Detect which cell encompasses the target text, then output its (X, Y) center coordinate. 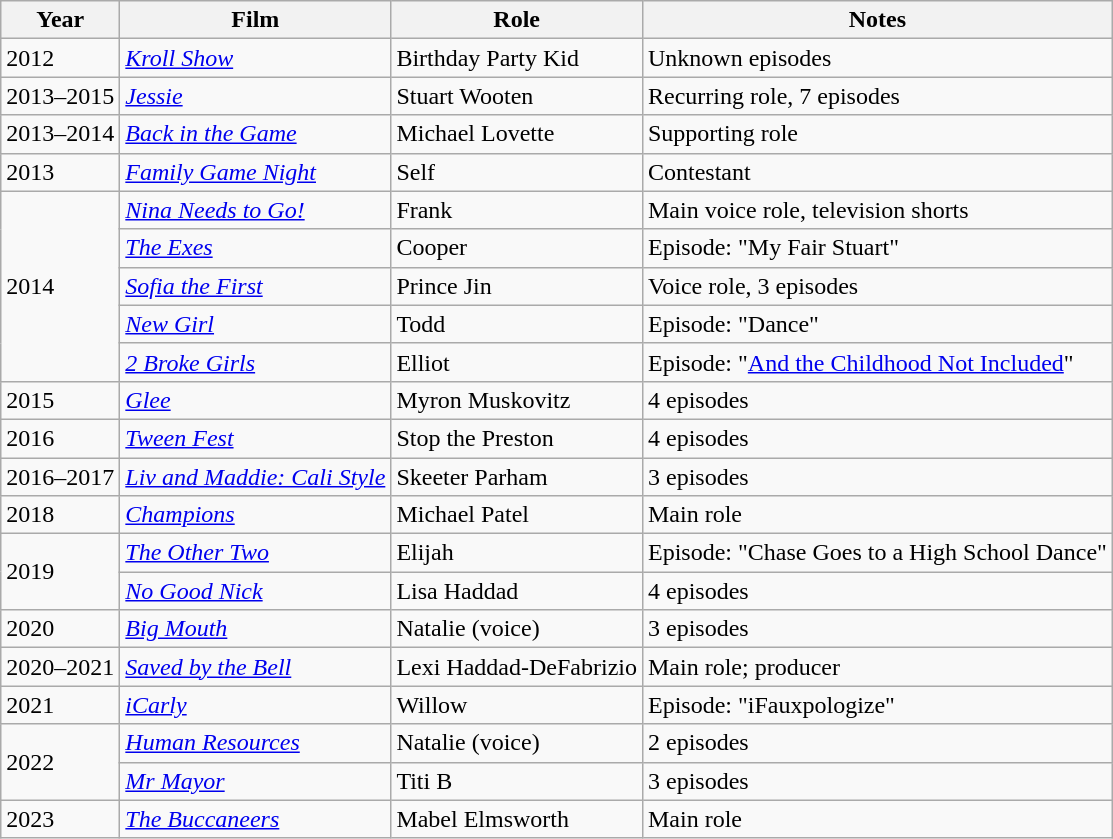
Stop the Preston (517, 438)
The Other Two (256, 553)
Michael Patel (517, 515)
2016 (60, 438)
2012 (60, 58)
The Buccaneers (256, 819)
2013–2014 (60, 134)
Cooper (517, 248)
Titi B (517, 781)
2013–2015 (60, 96)
2023 (60, 819)
Year (60, 20)
Voice role, 3 episodes (877, 286)
Saved by the Bell (256, 667)
2020 (60, 629)
2016–2017 (60, 477)
Main role; producer (877, 667)
Role (517, 20)
Todd (517, 324)
Liv and Maddie: Cali Style (256, 477)
Frank (517, 210)
Lexi Haddad-DeFabrizio (517, 667)
Mabel Elmsworth (517, 819)
Back in the Game (256, 134)
Main voice role, television shorts (877, 210)
2022 (60, 762)
Champions (256, 515)
Michael Lovette (517, 134)
2 Broke Girls (256, 362)
Willow (517, 705)
Notes (877, 20)
Supporting role (877, 134)
The Exes (256, 248)
Stuart Wooten (517, 96)
Elliot (517, 362)
New Girl (256, 324)
Glee (256, 400)
Episode: "And the Childhood Not Included" (877, 362)
Family Game Night (256, 172)
Lisa Haddad (517, 591)
Jessie (256, 96)
Tween Fest (256, 438)
Prince Jin (517, 286)
2020–2021 (60, 667)
Episode: "My Fair Stuart" (877, 248)
Nina Needs to Go! (256, 210)
Episode: "iFauxpologize" (877, 705)
2019 (60, 572)
Episode: "Chase Goes to a High School Dance" (877, 553)
2015 (60, 400)
2018 (60, 515)
iCarly (256, 705)
Myron Muskovitz (517, 400)
No Good Nick (256, 591)
2021 (60, 705)
Unknown episodes (877, 58)
Self (517, 172)
Elijah (517, 553)
Birthday Party Kid (517, 58)
Episode: "Dance" (877, 324)
Human Resources (256, 743)
2013 (60, 172)
2 episodes (877, 743)
Skeeter Parham (517, 477)
Sofia the First (256, 286)
2014 (60, 286)
Kroll Show (256, 58)
Mr Mayor (256, 781)
Film (256, 20)
Big Mouth (256, 629)
Recurring role, 7 episodes (877, 96)
Contestant (877, 172)
